Search for the cell housing the specified text and yield its [X, Y] center coordinate. 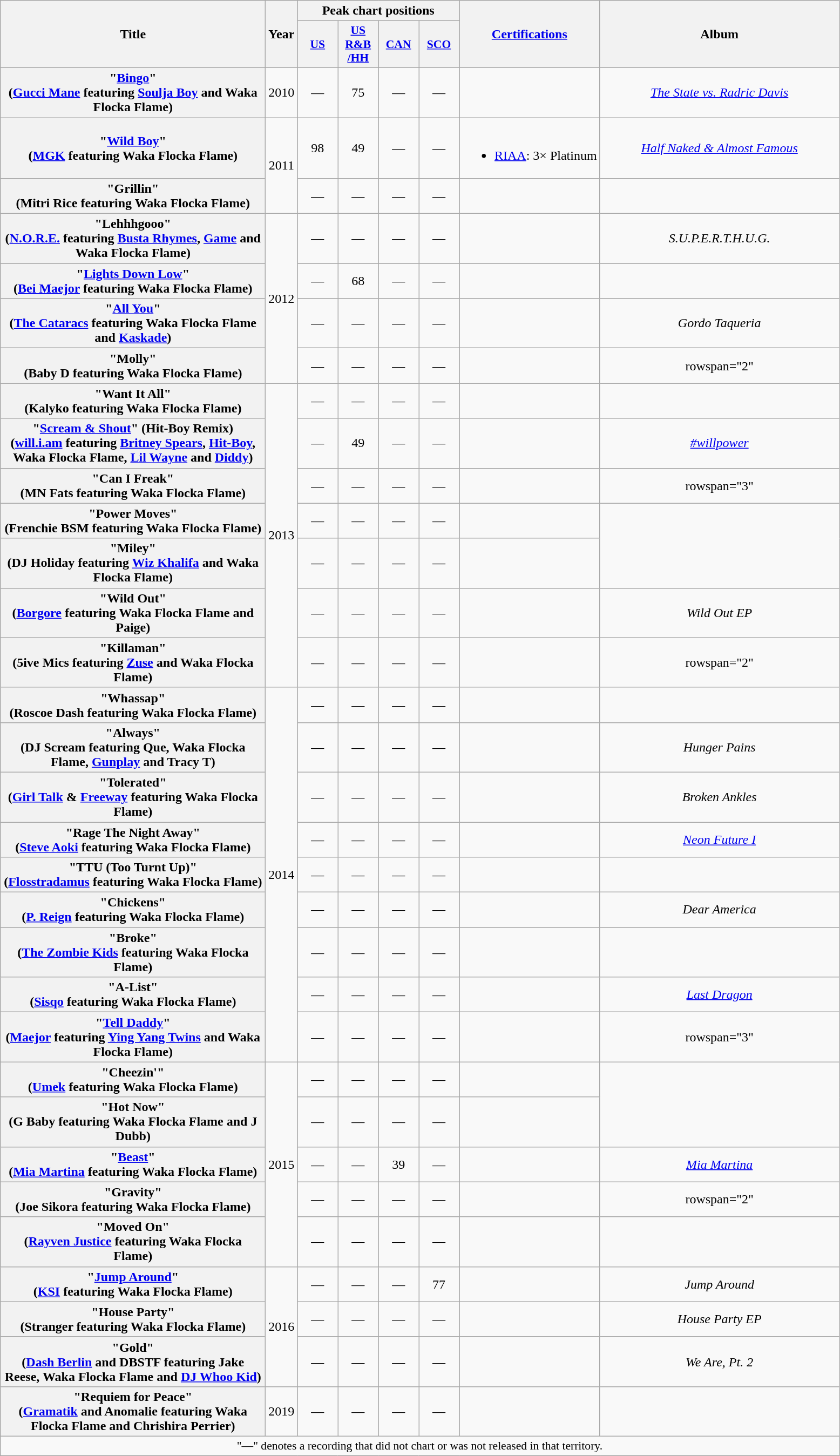
Year [282, 35]
"All You"(The Cataracs featuring Waka Flocka Flame and Kaskade) [133, 323]
"Beast"(Mia Martina featuring Waka Flocka Flame) [133, 1164]
RIAA: 3× Platinum [529, 148]
"Grillin"(Mitri Rice featuring Waka Flocka Flame) [133, 197]
"Power Moves" (Frenchie BSM featuring Waka Flocka Flame) [133, 520]
Album [719, 35]
2010 [282, 92]
2019 [282, 1411]
2012 [282, 299]
The State vs. Radric Davis [719, 92]
"—" denotes a recording that did not chart or was not released in that territory. [420, 1446]
"Moved On"(Rayven Justice featuring Waka Flocka Flame) [133, 1242]
"House Party"(Stranger featuring Waka Flocka Flame) [133, 1319]
2014 [282, 875]
Title [133, 35]
"Requiem for Peace" (Gramatik and Anomalie featuring Waka Flocka Flame and Chrishira Perrier) [133, 1411]
US [317, 44]
2013 [282, 536]
39 [398, 1164]
"Tell Daddy" (Maejor featuring Ying Yang Twins and Waka Flocka Flame) [133, 1037]
"Tolerated"(Girl Talk & Freeway featuring Waka Flocka Flame) [133, 797]
"A-List" (Sisqo featuring Waka Flocka Flame) [133, 994]
"Chickens" (P. Reign featuring Waka Flocka Flame) [133, 910]
98 [317, 148]
"Always"(DJ Scream featuring Que, Waka Flocka Flame, Gunplay and Tracy T) [133, 747]
Broken Ankles [719, 797]
2015 [282, 1164]
Gordo Taqueria [719, 323]
77 [439, 1284]
75 [358, 92]
"Wild Out" (Borgore featuring Waka Flocka Flame and Paige) [133, 613]
Peak chart positions [378, 11]
Dear America [719, 910]
"Whassap"(Roscoe Dash featuring Waka Flocka Flame) [133, 705]
"TTU (Too Turnt Up)" (Flosstradamus featuring Waka Flocka Flame) [133, 875]
Half Naked & Almost Famous [719, 148]
"Cheezin'"(Umek featuring Waka Flocka Flame) [133, 1080]
"Wild Boy"(MGK featuring Waka Flocka Flame) [133, 148]
SCO [439, 44]
We Are, Pt. 2 [719, 1362]
68 [358, 281]
"Jump Around"(KSI featuring Waka Flocka Flame) [133, 1284]
"Hot Now"(G Baby featuring Waka Flocka Flame and J Dubb) [133, 1122]
"Rage The Night Away"(Steve Aoki featuring Waka Flocka Flame) [133, 839]
"Bingo"(Gucci Mane featuring Soulja Boy and Waka Flocka Flame) [133, 92]
"Scream & Shout" (Hit-Boy Remix)(will.i.am featuring Britney Spears, Hit-Boy, Waka Flocka Flame, Lil Wayne and Diddy) [133, 443]
"Want It All"(Kalyko featuring Waka Flocka Flame) [133, 401]
"Gravity"(Joe Sikora featuring Waka Flocka Flame) [133, 1200]
#willpower [719, 443]
"Lehhhgooo"(N.O.R.E. featuring Busta Rhymes, Game and Waka Flocka Flame) [133, 239]
USR&B/HH [358, 44]
Hunger Pains [719, 747]
"Molly"(Baby D featuring Waka Flocka Flame) [133, 366]
"Gold"(Dash Berlin and DBSTF featuring Jake Reese, Waka Flocka Flame and DJ Whoo Kid) [133, 1362]
Wild Out EP [719, 613]
Last Dragon [719, 994]
Certifications [529, 35]
"Can I Freak" (MN Fats featuring Waka Flocka Flame) [133, 486]
2011 [282, 166]
Neon Future I [719, 839]
2016 [282, 1326]
"Lights Down Low"(Bei Maejor featuring Waka Flocka Flame) [133, 281]
Jump Around [719, 1284]
House Party EP [719, 1319]
Mia Martina [719, 1164]
CAN [398, 44]
"Miley" (DJ Holiday featuring Wiz Khalifa and Waka Flocka Flame) [133, 563]
"Killaman" (5ive Mics featuring Zuse and Waka Flocka Flame) [133, 662]
"Broke" (The Zombie Kids featuring Waka Flocka Flame) [133, 952]
S.U.P.E.R.T.H.U.G. [719, 239]
